Search for the cell housing the specified text and yield its (x, y) center coordinate. 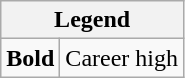
Career high (122, 58)
Bold (30, 58)
Legend (92, 20)
